Pinpoint the cell where the given text exists, returning its (x, y) midpoint coordinate. 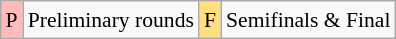
Preliminary rounds (111, 20)
F (210, 20)
P (12, 20)
Semifinals & Final (308, 20)
